Scan for the cell matching the given text and deliver its [x, y] coordinate at center. 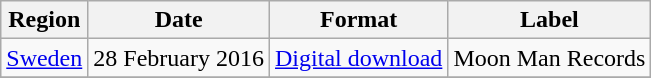
Date [179, 20]
28 February 2016 [179, 58]
Moon Man Records [550, 58]
Region [44, 20]
Digital download [359, 58]
Format [359, 20]
Sweden [44, 58]
Label [550, 20]
